Output the [X, Y] coordinate of the center of the cell containing the given text.  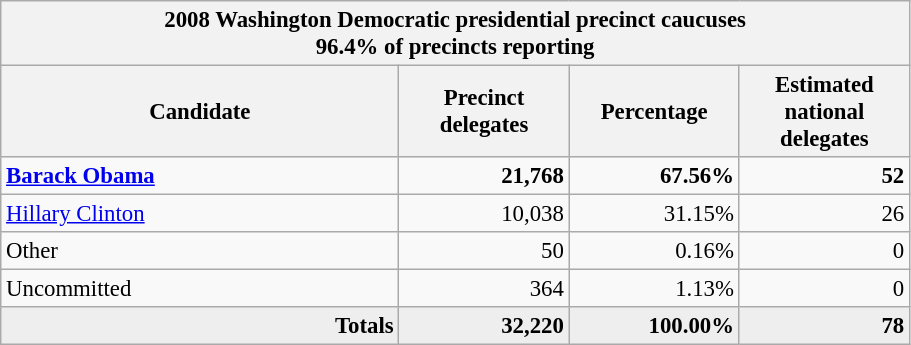
Other [200, 251]
Barack Obama [200, 176]
50 [484, 251]
Estimated national delegates [824, 112]
Precinct delegates [484, 112]
Uncommitted [200, 289]
52 [824, 176]
Candidate [200, 112]
67.56% [654, 176]
10,038 [484, 214]
31.15% [654, 214]
364 [484, 289]
Percentage [654, 112]
21,768 [484, 176]
26 [824, 214]
Hillary Clinton [200, 214]
0.16% [654, 251]
2008 Washington Democratic presidential precinct caucuses96.4% of precincts reporting [456, 34]
1.13% [654, 289]
